Find where the given text appears and provide that cell's center as [x, y] coordinate. 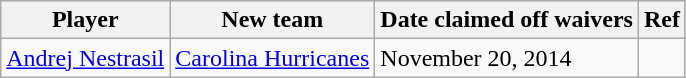
November 20, 2014 [507, 58]
Ref [662, 20]
New team [272, 20]
Carolina Hurricanes [272, 58]
Andrej Nestrasil [86, 58]
Player [86, 20]
Date claimed off waivers [507, 20]
